For the text-containing cell, return its midpoint in (X, Y) coordinate format. 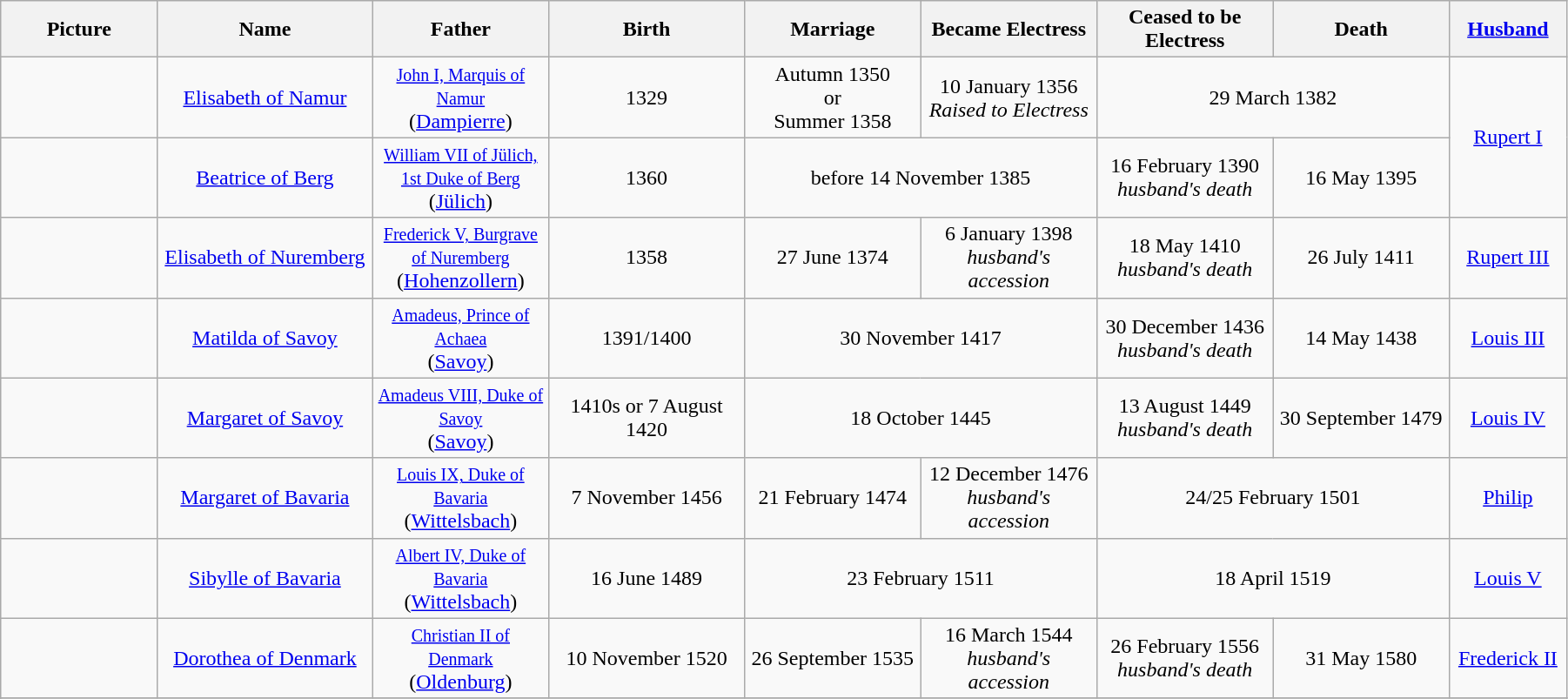
William VII of Jülich, 1st Duke of Berg(Jülich) (460, 178)
Albert IV, Duke of Bavaria(Wittelsbach) (460, 578)
16 March 1544husband's accession (1008, 658)
21 February 1474 (833, 498)
1329 (647, 97)
27 June 1374 (833, 258)
6 January 1398husband's accession (1008, 258)
30 December 1436husband's death (1184, 338)
16 June 1489 (647, 578)
Margaret of Bavaria (265, 498)
26 February 1556husband's death (1184, 658)
1410s or 7 August 1420 (647, 418)
18 April 1519 (1272, 578)
Rupert I (1507, 138)
Rupert III (1507, 258)
1360 (647, 178)
Ceased to be Electress (1184, 30)
Matilda of Savoy (265, 338)
Margaret of Savoy (265, 418)
Louis IX, Duke of Bavaria(Wittelsbach) (460, 498)
7 November 1456 (647, 498)
24/25 February 1501 (1272, 498)
Elisabeth of Namur (265, 97)
12 December 1476husband's accession (1008, 498)
Picture (79, 30)
Frederick II (1507, 658)
Amadeus VIII, Duke of Savoy(Savoy) (460, 418)
Dorothea of Denmark (265, 658)
Name (265, 30)
Became Electress (1008, 30)
John I, Marquis of Namur(Dampierre) (460, 97)
30 September 1479 (1361, 418)
13 August 1449husband's death (1184, 418)
Marriage (833, 30)
10 November 1520 (647, 658)
Birth (647, 30)
Death (1361, 30)
Christian II of Denmark(Oldenburg) (460, 658)
10 January 1356Raised to Electress (1008, 97)
Husband (1507, 30)
Louis V (1507, 578)
Amadeus, Prince of Achaea(Savoy) (460, 338)
18 October 1445 (921, 418)
30 November 1417 (921, 338)
1358 (647, 258)
Louis IV (1507, 418)
1391/1400 (647, 338)
16 February 1390husband's death (1184, 178)
29 March 1382 (1272, 97)
Beatrice of Berg (265, 178)
14 May 1438 (1361, 338)
31 May 1580 (1361, 658)
16 May 1395 (1361, 178)
23 February 1511 (921, 578)
Elisabeth of Nuremberg (265, 258)
Philip (1507, 498)
18 May 1410husband's death (1184, 258)
Autumn 1350orSummer 1358 (833, 97)
before 14 November 1385 (921, 178)
Sibylle of Bavaria (265, 578)
26 July 1411 (1361, 258)
26 September 1535 (833, 658)
Louis III (1507, 338)
Father (460, 30)
Frederick V, Burgrave of Nuremberg(Hohenzollern) (460, 258)
